Return the [x, y] coordinate for the center point of the cell that contains the specified text.  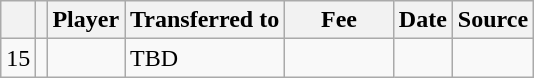
Transferred to [205, 20]
TBD [205, 58]
Fee [340, 20]
15 [18, 58]
Player [86, 20]
Date [422, 20]
Source [492, 20]
